Search for the cell housing the specified text and yield its [x, y] center coordinate. 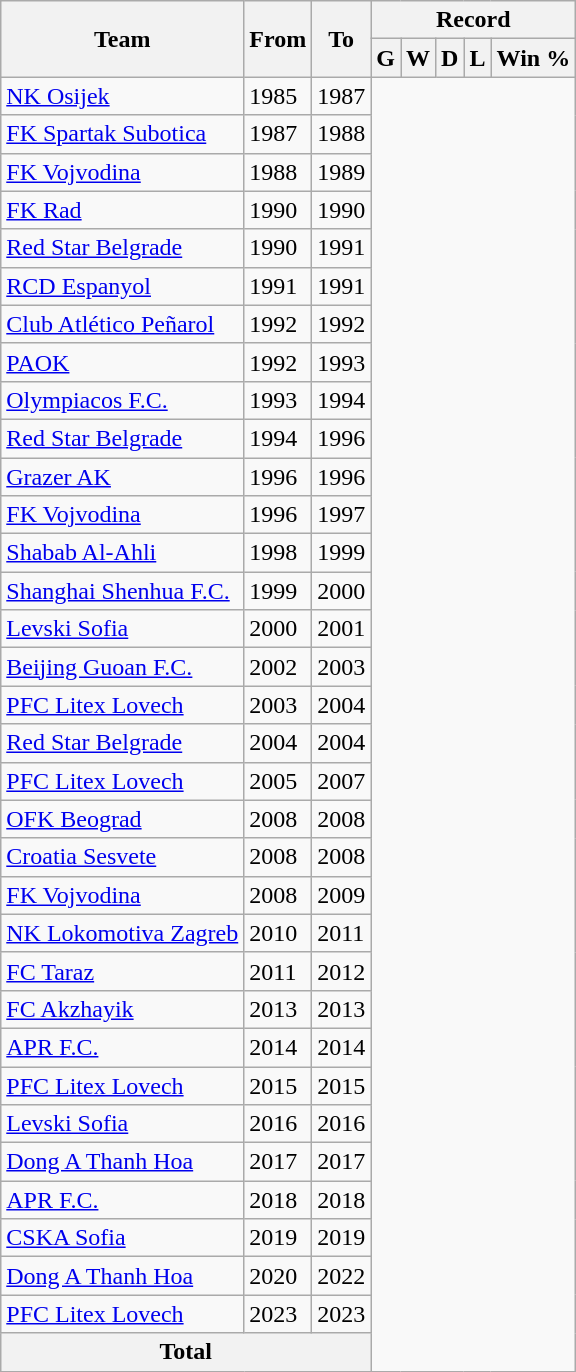
2002 [278, 667]
To [342, 39]
NK Osijek [122, 96]
CSKA Sofia [122, 1238]
NK Lokomotiva Zagreb [122, 933]
FK Rad [122, 210]
2007 [342, 781]
Shabab Al-Ahli [122, 553]
PAOK [122, 362]
2010 [278, 933]
2020 [278, 1276]
Win % [534, 58]
Total [186, 1352]
L [478, 58]
2022 [342, 1276]
FK Spartak Subotica [122, 134]
RCD Espanyol [122, 286]
Shanghai Shenhua F.C. [122, 591]
2001 [342, 629]
Club Atlético Peñarol [122, 324]
FC Taraz [122, 971]
1989 [342, 172]
1998 [278, 553]
Beijing Guoan F.C. [122, 667]
W [418, 58]
FC Akzhayik [122, 1009]
Olympiacos F.C. [122, 400]
OFK Beograd [122, 819]
Croatia Sesvete [122, 857]
2009 [342, 895]
Team [122, 39]
Grazer AK [122, 477]
2005 [278, 781]
From [278, 39]
1997 [342, 515]
1985 [278, 96]
Record [474, 20]
2012 [342, 971]
D [450, 58]
G [386, 58]
